Search for the cell housing the specified text and yield its (x, y) center coordinate. 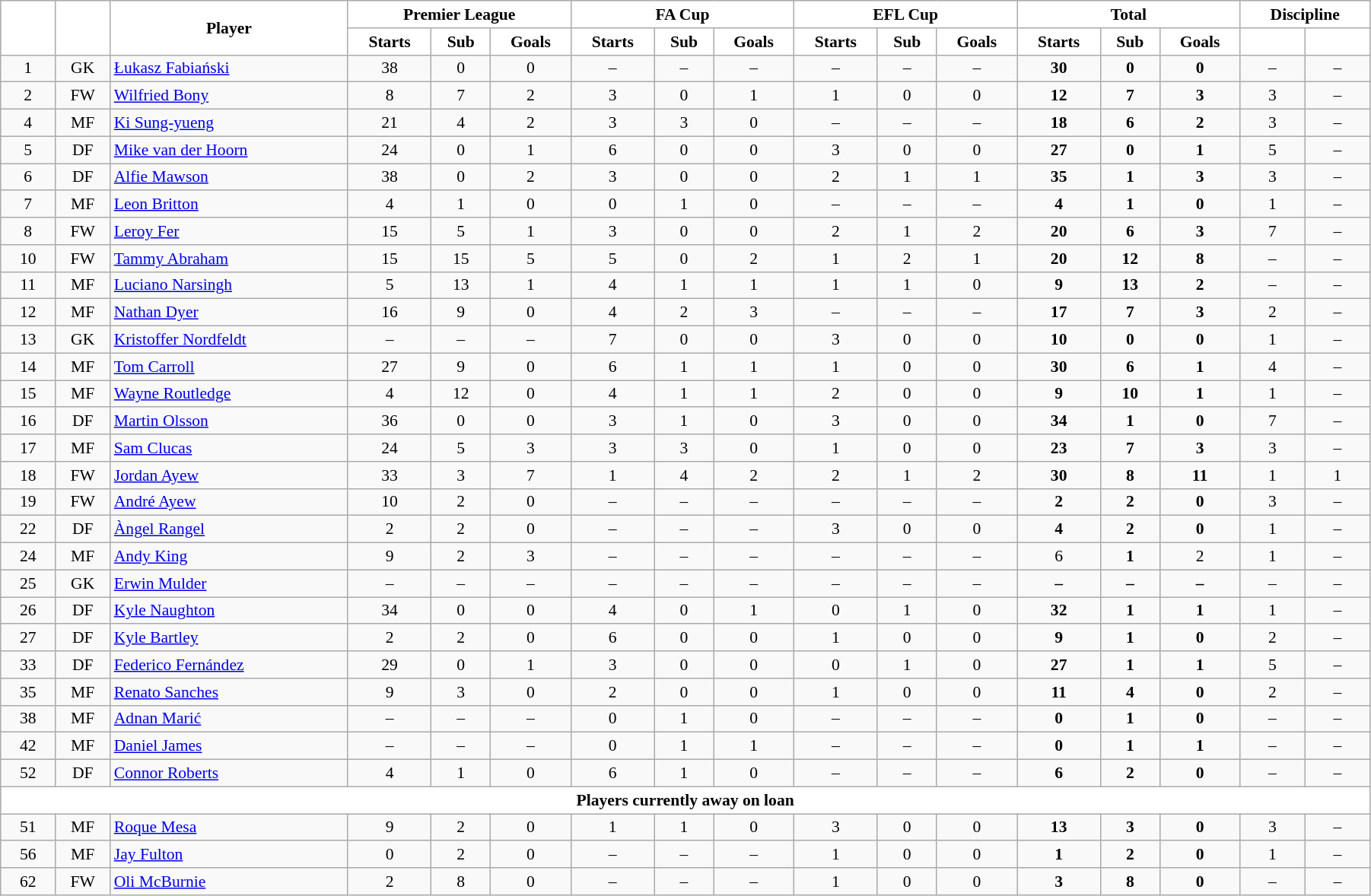
14 (28, 367)
32 (1059, 611)
Tammy Abraham (229, 259)
Nathan Dyer (229, 313)
Players currently away on loan (685, 800)
Kyle Bartley (229, 638)
Erwin Mulder (229, 583)
Alfie Mawson (229, 177)
62 (28, 882)
23 (1059, 448)
Roque Mesa (229, 828)
Premier League (460, 14)
Total (1129, 14)
51 (28, 828)
Leon Britton (229, 205)
Player (229, 27)
Connor Roberts (229, 774)
Andy King (229, 557)
EFL Cup (905, 14)
Discipline (1306, 14)
Martin Olsson (229, 421)
Leroy Fer (229, 231)
Jordan Ayew (229, 475)
21 (390, 123)
Federico Fernández (229, 665)
25 (28, 583)
29 (390, 665)
52 (28, 774)
André Ayew (229, 502)
19 (28, 502)
Wayne Routledge (229, 394)
Adnan Marić (229, 719)
Ki Sung-yueng (229, 123)
Renato Sanches (229, 692)
Kyle Naughton (229, 611)
Jay Fulton (229, 855)
Mike van der Hoorn (229, 150)
FA Cup (682, 14)
26 (28, 611)
Wilfried Bony (229, 96)
Tom Carroll (229, 367)
42 (28, 746)
Àngel Rangel (229, 529)
Luciano Narsingh (229, 285)
36 (390, 421)
Łukasz Fabiański (229, 68)
22 (28, 529)
Daniel James (229, 746)
Kristoffer Nordfeldt (229, 340)
56 (28, 855)
Sam Clucas (229, 448)
Oli McBurnie (229, 882)
